Find where the given text appears and provide that cell's center as (x, y) coordinate. 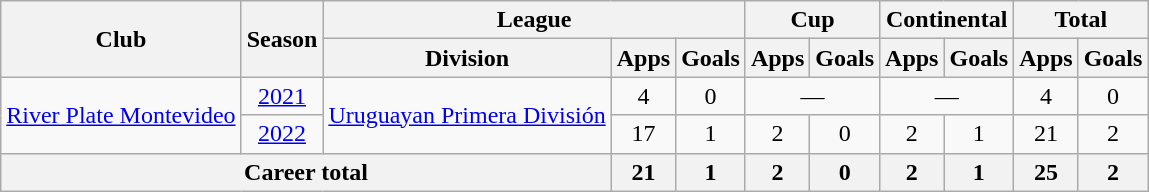
League (534, 20)
Season (282, 39)
17 (643, 134)
Cup (812, 20)
River Plate Montevideo (121, 115)
Club (121, 39)
2021 (282, 96)
Division (467, 58)
25 (1046, 172)
Uruguayan Primera División (467, 115)
2022 (282, 134)
Career total (306, 172)
Total (1081, 20)
Continental (947, 20)
